Extract the (X, Y) coordinate from the center of the cell holding the provided text.  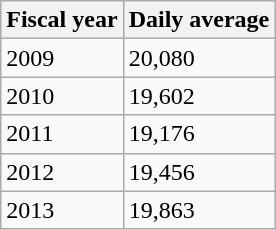
19,456 (199, 172)
20,080 (199, 58)
2010 (62, 96)
2011 (62, 134)
19,863 (199, 210)
Fiscal year (62, 20)
2013 (62, 210)
2009 (62, 58)
2012 (62, 172)
19,602 (199, 96)
Daily average (199, 20)
19,176 (199, 134)
